From the cell containing the given text, extract its center point as [x, y] coordinate. 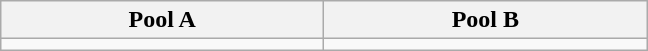
Pool A [162, 20]
Pool B [486, 20]
